Scan for the cell matching the given text and deliver its [X, Y] coordinate at center. 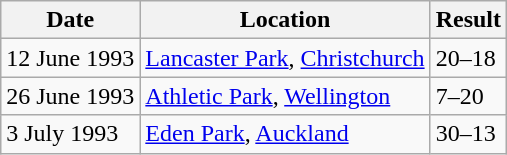
20–18 [468, 58]
30–13 [468, 134]
12 June 1993 [70, 58]
26 June 1993 [70, 96]
Date [70, 20]
Location [285, 20]
Eden Park, Auckland [285, 134]
Lancaster Park, Christchurch [285, 58]
7–20 [468, 96]
Result [468, 20]
Athletic Park, Wellington [285, 96]
3 July 1993 [70, 134]
